Output the (x, y) coordinate of the center of the cell containing the given text.  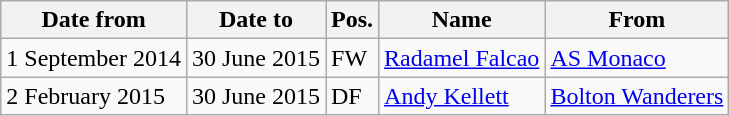
DF (352, 96)
From (637, 20)
Radamel Falcao (462, 58)
AS Monaco (637, 58)
Date from (94, 20)
2 February 2015 (94, 96)
Andy Kellett (462, 96)
FW (352, 58)
Name (462, 20)
Date to (256, 20)
1 September 2014 (94, 58)
Bolton Wanderers (637, 96)
Pos. (352, 20)
